Find where the given text appears and provide that cell's center as (x, y) coordinate. 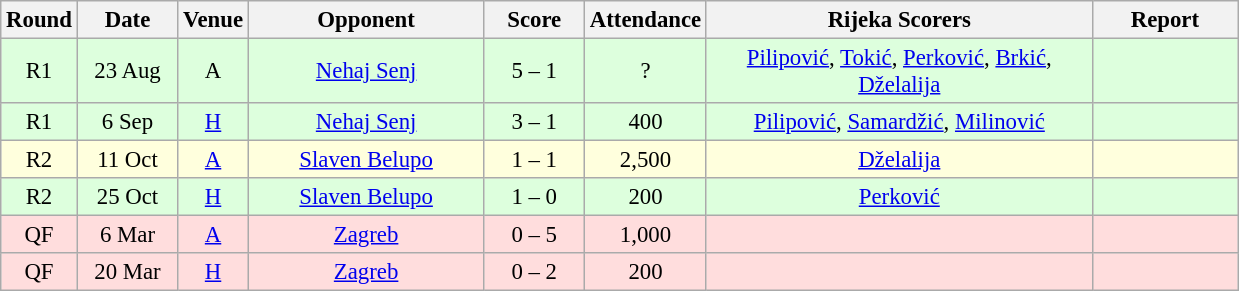
QF (39, 235)
Zagreb (366, 235)
Round (39, 20)
Perković (899, 197)
200 (646, 197)
0 – 5 (534, 235)
Opponent (366, 20)
Report (1165, 20)
Pilipović, Tokić, Perković, Brkić, Dželalija (899, 72)
6 Sep (128, 122)
23 Aug (128, 72)
1 – 1 (534, 160)
Venue (214, 20)
Pilipović, Samardžić, Milinović (899, 122)
6 Mar (128, 235)
11 Oct (128, 160)
25 Oct (128, 197)
? (646, 72)
Score (534, 20)
1,000 (646, 235)
5 – 1 (534, 72)
Date (128, 20)
400 (646, 122)
2,500 (646, 160)
3 – 1 (534, 122)
1 – 0 (534, 197)
Rijeka Scorers (899, 20)
Dželalija (899, 160)
Attendance (646, 20)
